Identify which cell holds the provided text, then report its (X, Y) central coordinate. 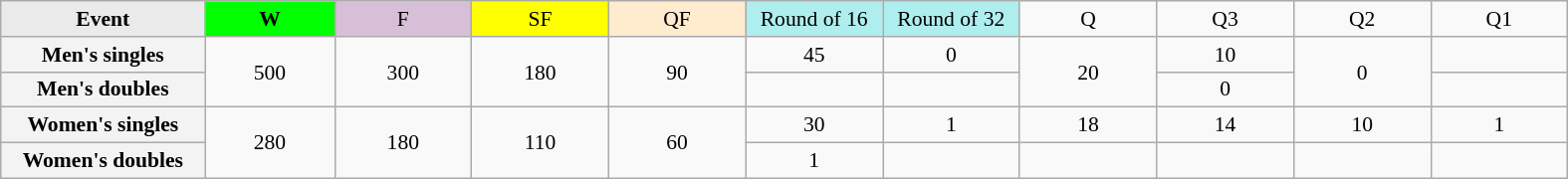
Q2 (1362, 19)
SF (541, 19)
QF (677, 19)
Women's doubles (104, 161)
Men's doubles (104, 89)
90 (677, 72)
Q1 (1499, 19)
Event (104, 19)
Q3 (1226, 19)
Women's singles (104, 125)
F (403, 19)
110 (541, 143)
500 (270, 72)
30 (814, 125)
Round of 16 (814, 19)
20 (1088, 72)
Men's singles (104, 55)
W (270, 19)
45 (814, 55)
60 (677, 143)
Round of 32 (951, 19)
300 (403, 72)
280 (270, 143)
Q (1088, 19)
18 (1088, 125)
14 (1226, 125)
